Pinpoint the cell where the given text exists, returning its [x, y] midpoint coordinate. 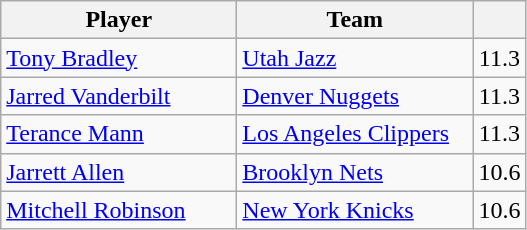
Player [119, 20]
Utah Jazz [355, 58]
Terance Mann [119, 134]
Mitchell Robinson [119, 210]
Los Angeles Clippers [355, 134]
Jarrett Allen [119, 172]
Denver Nuggets [355, 96]
Tony Bradley [119, 58]
Team [355, 20]
New York Knicks [355, 210]
Brooklyn Nets [355, 172]
Jarred Vanderbilt [119, 96]
